Provide the [X, Y] coordinate of the cell's center where the given text is located.  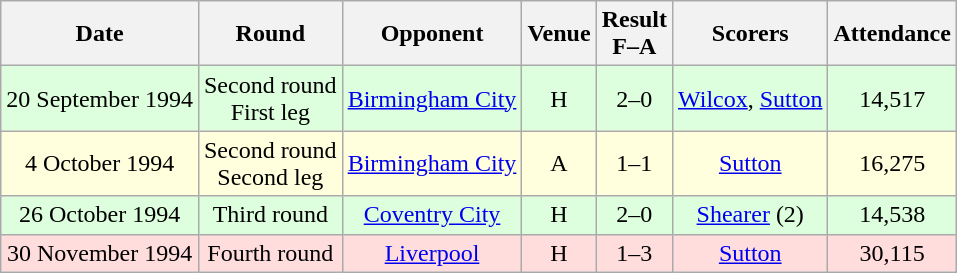
Wilcox, Sutton [750, 98]
Liverpool [432, 253]
Date [100, 34]
Attendance [892, 34]
Fourth round [270, 253]
26 October 1994 [100, 215]
Venue [559, 34]
Third round [270, 215]
20 September 1994 [100, 98]
1–1 [634, 164]
Coventry City [432, 215]
Second roundFirst leg [270, 98]
4 October 1994 [100, 164]
Scorers [750, 34]
30,115 [892, 253]
ResultF–A [634, 34]
Opponent [432, 34]
A [559, 164]
14,538 [892, 215]
14,517 [892, 98]
1–3 [634, 253]
Shearer (2) [750, 215]
16,275 [892, 164]
Round [270, 34]
30 November 1994 [100, 253]
Second roundSecond leg [270, 164]
